Provide the [X, Y] coordinate of the cell's center where the given text is located.  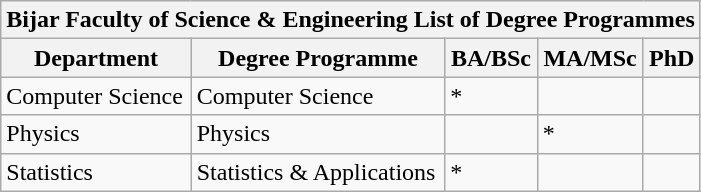
Bijar Faculty of Science & Engineering List of Degree Programmes [351, 20]
Degree Programme [318, 58]
Department [96, 58]
Statistics & Applications [318, 172]
PhD [672, 58]
Statistics [96, 172]
BA/BSc [491, 58]
MA/MSc [590, 58]
